Output the [x, y] coordinate of the center of the cell containing the given text.  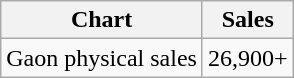
Sales [248, 20]
Chart [102, 20]
Gaon physical sales [102, 58]
26,900+ [248, 58]
